Output the (X, Y) coordinate of the center of the cell containing the given text.  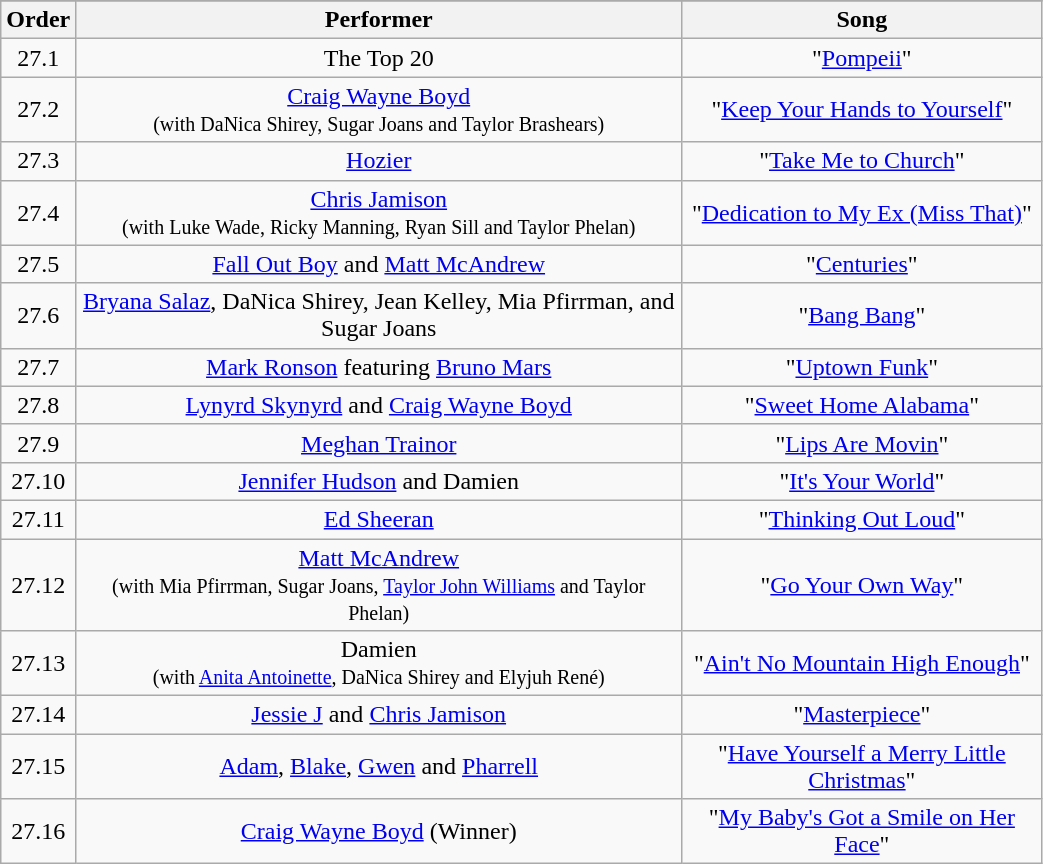
Ed Sheeran (379, 519)
Craig Wayne Boyd (Winner) (379, 832)
"Masterpiece" (862, 715)
Fall Out Boy and Matt McAndrew (379, 264)
27.11 (38, 519)
Bryana Salaz, DaNica Shirey, Jean Kelley, Mia Pfirrman, and Sugar Joans (379, 316)
Song (862, 20)
"Keep Your Hands to Yourself" (862, 110)
Craig Wayne Boyd (with DaNica Shirey, Sugar Joans and Taylor Brashears) (379, 110)
27.5 (38, 264)
27.7 (38, 367)
"Thinking Out Loud" (862, 519)
27.9 (38, 443)
Meghan Trainor (379, 443)
Performer (379, 20)
27.2 (38, 110)
Matt McAndrew (with Mia Pfirrman, Sugar Joans, Taylor John Williams and Taylor Phelan) (379, 584)
"It's Your World" (862, 481)
Lynyrd Skynyrd and Craig Wayne Boyd (379, 405)
27.3 (38, 161)
Mark Ronson featuring Bruno Mars (379, 367)
27.10 (38, 481)
Chris Jamison (with Luke Wade, Ricky Manning, Ryan Sill and Taylor Phelan) (379, 212)
Adam, Blake, Gwen and Pharrell (379, 766)
Hozier (379, 161)
"Sweet Home Alabama" (862, 405)
"Have Yourself a Merry Little Christmas" (862, 766)
27.15 (38, 766)
27.14 (38, 715)
Jennifer Hudson and Damien (379, 481)
"Centuries" (862, 264)
Damien (with Anita Antoinette, DaNica Shirey and Elyjuh René) (379, 664)
"My Baby's Got a Smile on Her Face" (862, 832)
"Uptown Funk" (862, 367)
27.13 (38, 664)
Jessie J and Chris Jamison (379, 715)
27.12 (38, 584)
"Dedication to My Ex (Miss That)" (862, 212)
"Ain't No Mountain High Enough" (862, 664)
27.1 (38, 58)
Order (38, 20)
"Pompeii" (862, 58)
27.4 (38, 212)
"Go Your Own Way" (862, 584)
"Take Me to Church" (862, 161)
27.8 (38, 405)
27.16 (38, 832)
"Lips Are Movin" (862, 443)
"Bang Bang" (862, 316)
The Top 20 (379, 58)
27.6 (38, 316)
